Capture the cell that displays the provided text and extract its (x, y) central coordinate. 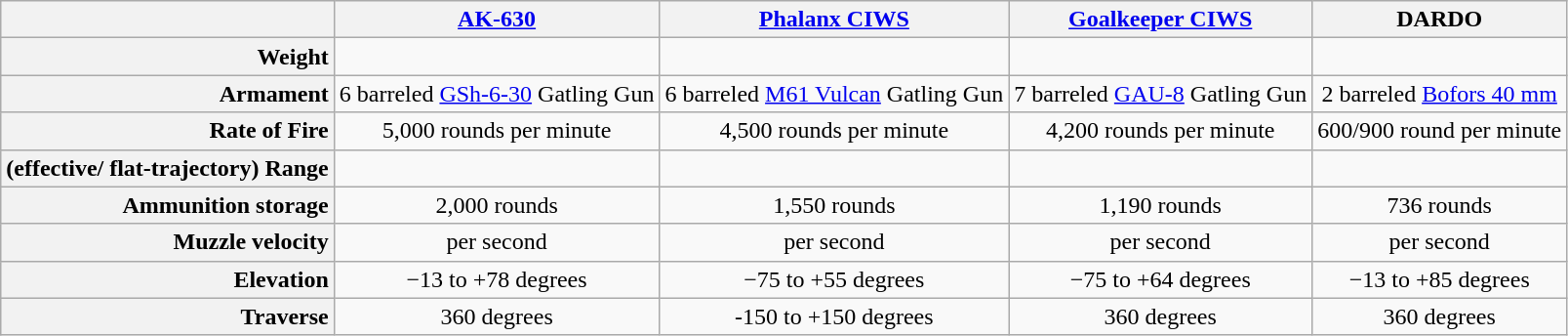
2,000 rounds (497, 205)
Phalanx CIWS (834, 20)
−75 to +64 degrees (1161, 279)
736 rounds (1440, 205)
Elevation (168, 279)
5,000 rounds per minute (497, 131)
2 barreled Bofors 40 mm (1440, 94)
1,190 rounds (1161, 205)
Weight (168, 57)
−75 to +55 degrees (834, 279)
(effective/ flat-trajectory) Range (168, 168)
1,550 rounds (834, 205)
600/900 round per minute (1440, 131)
−13 to +85 degrees (1440, 279)
Armament (168, 94)
AK-630 (497, 20)
-150 to +150 degrees (834, 316)
6 barreled M61 Vulcan Gatling Gun (834, 94)
Rate of Fire (168, 131)
Goalkeeper CIWS (1161, 20)
DARDO (1440, 20)
4,500 rounds per minute (834, 131)
Ammunition storage (168, 205)
Traverse (168, 316)
−13 to +78 degrees (497, 279)
6 barreled GSh-6-30 Gatling Gun (497, 94)
7 barreled GAU-8 Gatling Gun (1161, 94)
Muzzle velocity (168, 242)
4,200 rounds per minute (1161, 131)
